Return the (X, Y) coordinate for the center point of the cell that contains the specified text.  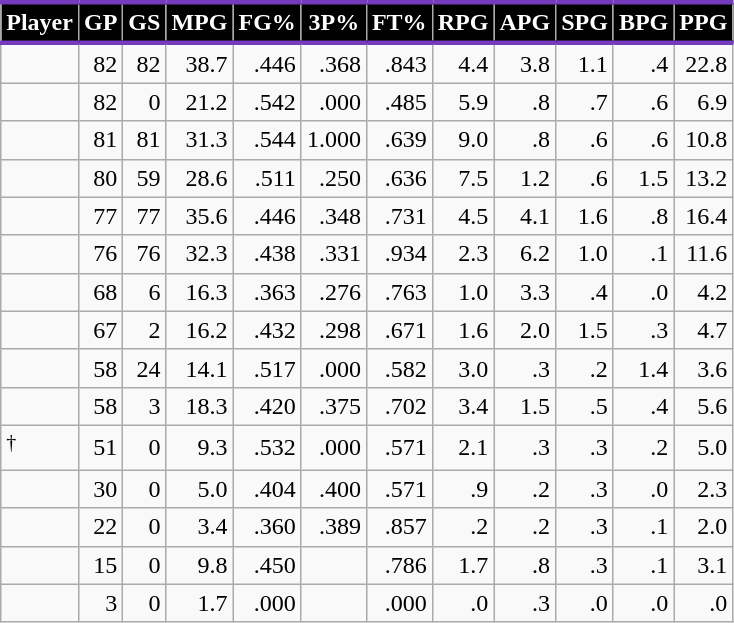
.375 (334, 406)
21.2 (200, 102)
.363 (267, 292)
80 (100, 178)
.5 (585, 406)
9.0 (463, 140)
.432 (267, 330)
.532 (267, 448)
.511 (267, 178)
3.3 (525, 292)
.9 (463, 489)
4.1 (525, 216)
5.6 (704, 406)
.276 (334, 292)
16.4 (704, 216)
.400 (334, 489)
4.2 (704, 292)
16.3 (200, 292)
.360 (267, 527)
.671 (399, 330)
51 (100, 448)
.639 (399, 140)
2 (144, 330)
1.2 (525, 178)
1.1 (585, 63)
.298 (334, 330)
.7 (585, 102)
.763 (399, 292)
.368 (334, 63)
22 (100, 527)
GP (100, 22)
MPG (200, 22)
APG (525, 22)
1.4 (643, 368)
.331 (334, 254)
4.7 (704, 330)
30 (100, 489)
38.7 (200, 63)
3.6 (704, 368)
6.2 (525, 254)
59 (144, 178)
24 (144, 368)
.731 (399, 216)
1.000 (334, 140)
.517 (267, 368)
GS (144, 22)
BPG (643, 22)
PPG (704, 22)
RPG (463, 22)
.450 (267, 565)
.389 (334, 527)
.438 (267, 254)
10.8 (704, 140)
16.2 (200, 330)
SPG (585, 22)
.582 (399, 368)
6.9 (704, 102)
6 (144, 292)
.544 (267, 140)
.485 (399, 102)
4.4 (463, 63)
.250 (334, 178)
3.8 (525, 63)
18.3 (200, 406)
9.8 (200, 565)
.420 (267, 406)
32.3 (200, 254)
7.5 (463, 178)
31.3 (200, 140)
.857 (399, 527)
.636 (399, 178)
.786 (399, 565)
3.1 (704, 565)
3.0 (463, 368)
4.5 (463, 216)
Player (40, 22)
13.2 (704, 178)
67 (100, 330)
3P% (334, 22)
14.1 (200, 368)
FT% (399, 22)
68 (100, 292)
.404 (267, 489)
.542 (267, 102)
.702 (399, 406)
28.6 (200, 178)
5.9 (463, 102)
.934 (399, 254)
2.1 (463, 448)
11.6 (704, 254)
35.6 (200, 216)
22.8 (704, 63)
FG% (267, 22)
15 (100, 565)
† (40, 448)
.843 (399, 63)
.348 (334, 216)
9.3 (200, 448)
